Scan for the cell matching the given text and deliver its [X, Y] coordinate at center. 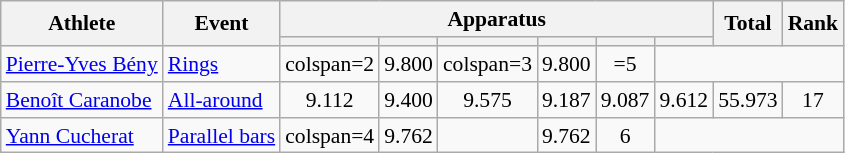
9.400 [408, 100]
=5 [626, 64]
17 [814, 100]
Rank [814, 24]
9.575 [488, 100]
Athlete [82, 24]
9.187 [566, 100]
Benoît Caranobe [82, 100]
55.973 [748, 100]
colspan=3 [488, 64]
9.112 [330, 100]
9.612 [684, 100]
All-around [222, 100]
Total [748, 24]
Rings [222, 64]
Event [222, 24]
colspan=2 [330, 64]
Pierre-Yves Bény [82, 64]
9.087 [626, 100]
Apparatus [496, 19]
